Search for the cell housing the specified text and yield its (X, Y) center coordinate. 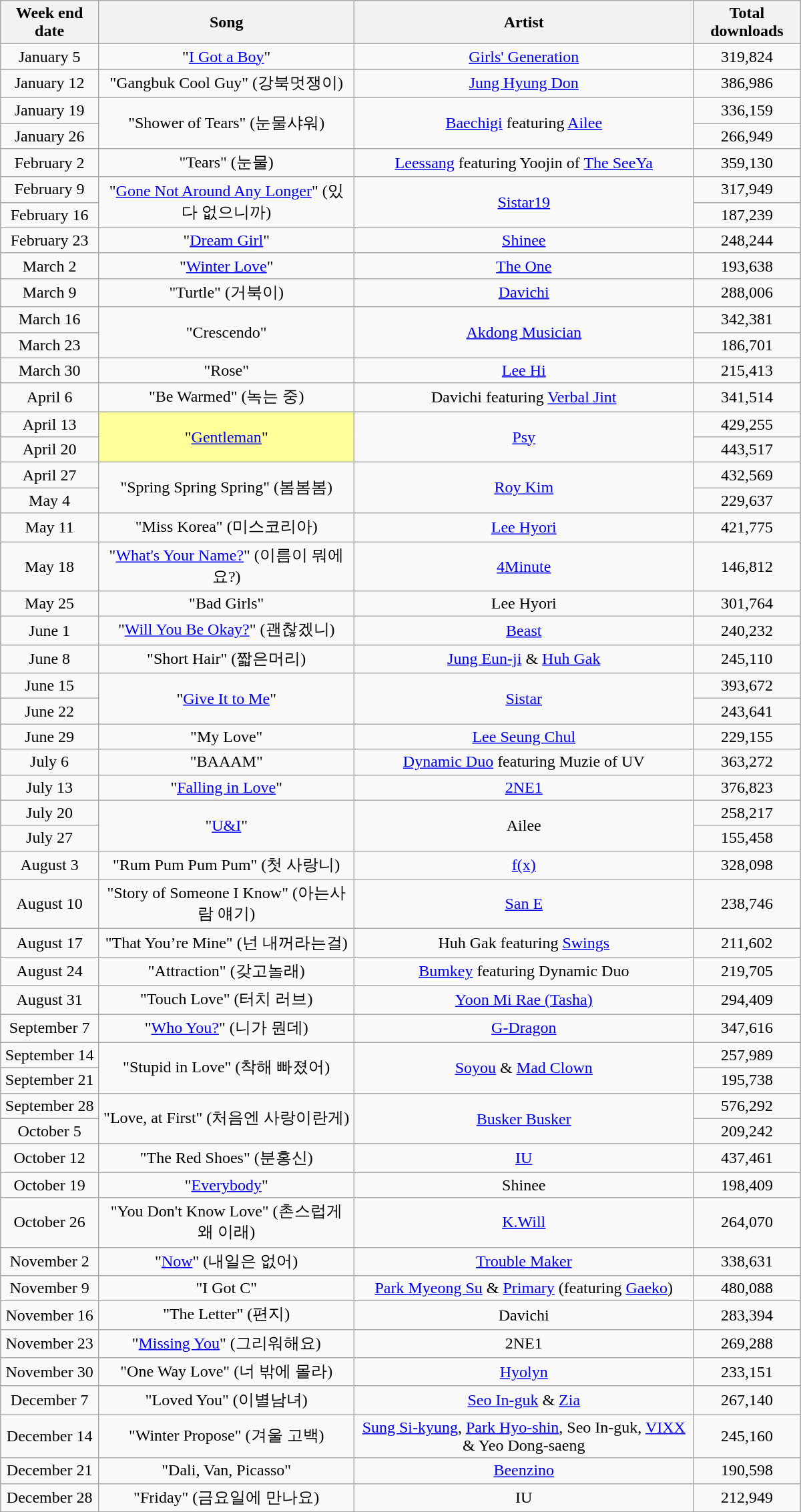
"Spring Spring Spring" (봄봄봄) (226, 488)
March 23 (49, 345)
"What's Your Name?" (이름이 뭐에요?) (226, 566)
"Short Hair" (짧은머리) (226, 659)
G-Dragon (524, 1029)
Soyou & Mad Clown (524, 1068)
K.Will (524, 1222)
"Crescendo" (226, 332)
"BAAAM" (226, 762)
Jung Hyung Don (524, 84)
429,255 (748, 424)
212,949 (748, 1497)
480,088 (748, 1288)
245,110 (748, 659)
Beast (524, 631)
The One (524, 266)
June 15 (49, 686)
April 27 (49, 475)
"Gangbuk Cool Guy" (강북멋쟁이) (226, 84)
October 5 (49, 1131)
347,616 (748, 1029)
"Falling in Love" (226, 787)
June 8 (49, 659)
January 5 (49, 57)
"Shower of Tears" (눈물샤워) (226, 123)
"Give It to Me" (226, 699)
146,812 (748, 566)
269,288 (748, 1344)
March 30 (49, 370)
"Rum Pum Pum Pum" (첫 사랑니) (226, 865)
"One Way Love" (너 밖에 몰라) (226, 1372)
Bumkey featuring Dynamic Duo (524, 972)
Total downloads (748, 23)
"Rose" (226, 370)
San E (524, 904)
376,823 (748, 787)
Huh Gak featuring Swings (524, 943)
336,159 (748, 110)
319,824 (748, 57)
288,006 (748, 292)
"Touch Love" (터치 러브) (226, 1000)
"Miss Korea" (미스코리아) (226, 527)
Lee Seung Chul (524, 737)
Jung Eun-ji & Huh Gak (524, 659)
"Missing You" (그리워해요) (226, 1344)
June 22 (49, 711)
190,598 (748, 1471)
Lee Hi (524, 370)
"I Got a Boy" (226, 57)
February 23 (49, 240)
June 29 (49, 737)
283,394 (748, 1316)
267,140 (748, 1400)
December 21 (49, 1471)
September 7 (49, 1029)
October 26 (49, 1222)
Busker Busker (524, 1118)
May 25 (49, 604)
215,413 (748, 370)
"That You’re Mine" (넌 내꺼라는걸) (226, 943)
4Minute (524, 566)
"The Letter" (편지) (226, 1316)
219,705 (748, 972)
443,517 (748, 450)
December 14 (49, 1436)
May 11 (49, 527)
"Story of Someone I Know" (아는사람 얘기) (226, 904)
Artist (524, 23)
November 30 (49, 1372)
May 4 (49, 500)
December 28 (49, 1497)
245,160 (748, 1436)
386,986 (748, 84)
Hyolyn (524, 1372)
November 23 (49, 1344)
August 10 (49, 904)
Girls' Generation (524, 57)
f(x) (524, 865)
Sistar19 (524, 202)
"Bad Girls" (226, 604)
437,461 (748, 1158)
"The Red Shoes" (분홍신) (226, 1158)
233,151 (748, 1372)
Beenzino (524, 1471)
June 1 (49, 631)
229,155 (748, 737)
198,409 (748, 1185)
Baechigi featuring Ailee (524, 123)
Psy (524, 437)
Leessang featuring Yoojin of The SeeYa (524, 163)
"Attraction" (갖고놀래) (226, 972)
342,381 (748, 320)
April 6 (49, 398)
"Winter Propose" (겨울 고백) (226, 1436)
"Dream Girl" (226, 240)
Song (226, 23)
317,949 (748, 190)
432,569 (748, 475)
August 17 (49, 943)
229,637 (748, 500)
338,631 (748, 1261)
155,458 (748, 838)
August 3 (49, 865)
September 28 (49, 1106)
Trouble Maker (524, 1261)
"Stupid in Love" (착해 빠졌어) (226, 1068)
February 2 (49, 163)
Ailee (524, 825)
211,602 (748, 943)
"Who You?" (니가 뭔데) (226, 1029)
December 7 (49, 1400)
August 24 (49, 972)
September 14 (49, 1055)
July 20 (49, 813)
Week end date (49, 23)
"U&I" (226, 825)
"Turtle" (거북이) (226, 292)
248,244 (748, 240)
April 20 (49, 450)
"Gone Not Around Any Longer" (있다 없으니까) (226, 202)
April 13 (49, 424)
"Loved You" (이별남녀) (226, 1400)
February 9 (49, 190)
576,292 (748, 1106)
Davichi featuring Verbal Jint (524, 398)
May 18 (49, 566)
363,272 (748, 762)
258,217 (748, 813)
186,701 (748, 345)
"Winter Love" (226, 266)
Sistar (524, 699)
"Love, at First" (처음엔 사랑이란게) (226, 1118)
193,638 (748, 266)
359,130 (748, 163)
January 12 (49, 84)
July 27 (49, 838)
"Gentleman" (226, 437)
November 16 (49, 1316)
"Friday" (금요일에 만나요) (226, 1497)
August 31 (49, 1000)
January 26 (49, 135)
266,949 (748, 135)
"Tears" (눈물) (226, 163)
"Everybody" (226, 1185)
Dynamic Duo featuring Muzie of UV (524, 762)
Park Myeong Su & Primary (featuring Gaeko) (524, 1288)
November 2 (49, 1261)
257,989 (748, 1055)
240,232 (748, 631)
Akdong Musician (524, 332)
195,738 (748, 1080)
"My Love" (226, 737)
October 19 (49, 1185)
"Dali, Van, Picasso" (226, 1471)
264,070 (748, 1222)
"I Got C" (226, 1288)
Seo In-guk & Zia (524, 1400)
July 13 (49, 787)
187,239 (748, 215)
Roy Kim (524, 488)
Sung Si-kyung, Park Hyo-shin, Seo In-guk, VIXX & Yeo Dong-saeng (524, 1436)
March 9 (49, 292)
March 16 (49, 320)
421,775 (748, 527)
"You Don't Know Love" (촌스럽게 왜 이래) (226, 1222)
"Will You Be Okay?" (괜찮겠니) (226, 631)
294,409 (748, 1000)
328,098 (748, 865)
March 2 (49, 266)
September 21 (49, 1080)
January 19 (49, 110)
"Now" (내일은 없어) (226, 1261)
238,746 (748, 904)
July 6 (49, 762)
February 16 (49, 215)
341,514 (748, 398)
209,242 (748, 1131)
243,641 (748, 711)
301,764 (748, 604)
November 9 (49, 1288)
Yoon Mi Rae (Tasha) (524, 1000)
October 12 (49, 1158)
393,672 (748, 686)
"Be Warmed" (녹는 중) (226, 398)
